Scan for the cell matching the given text and deliver its [X, Y] coordinate at center. 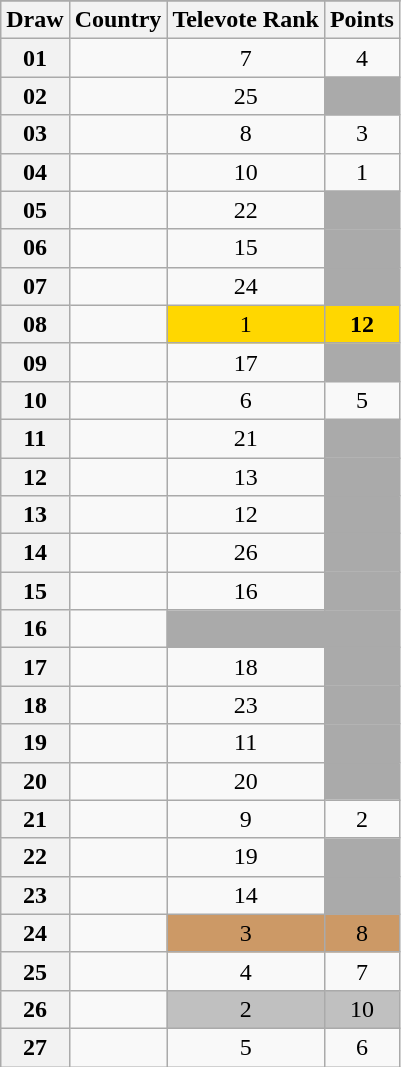
9 [246, 819]
06 [35, 248]
02 [35, 96]
08 [35, 324]
03 [35, 134]
Draw [35, 20]
07 [35, 286]
27 [35, 1047]
05 [35, 210]
04 [35, 172]
Points [362, 20]
Country [118, 20]
01 [35, 58]
Televote Rank [246, 20]
09 [35, 362]
